Capture the cell that displays the provided text and extract its (x, y) central coordinate. 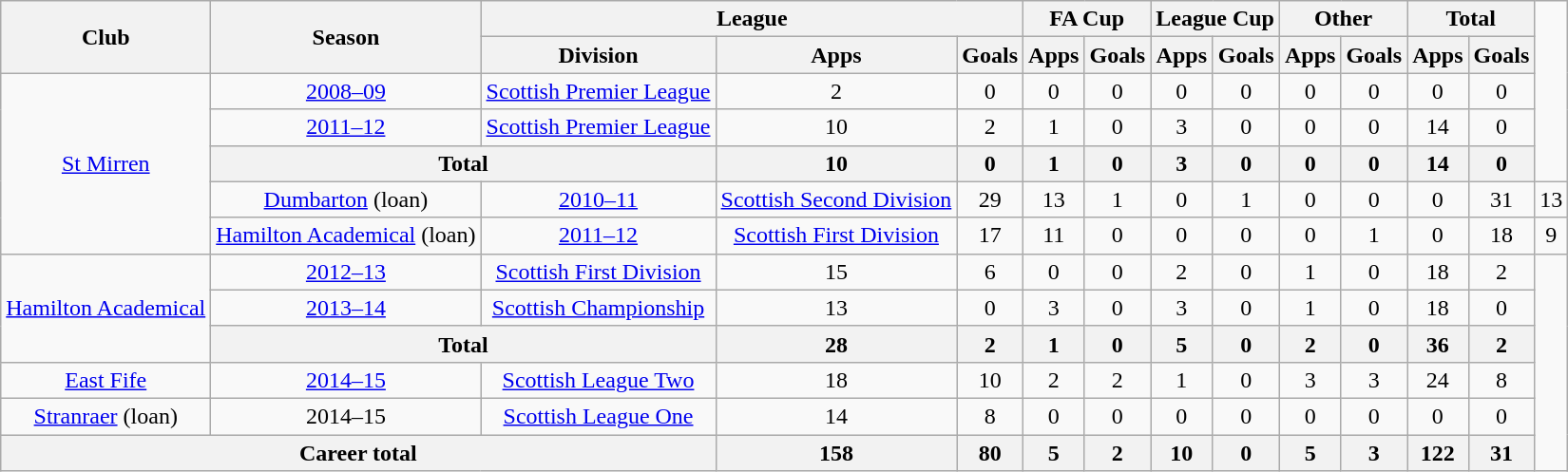
6 (990, 272)
Hamilton Academical (106, 308)
17 (990, 236)
2008–09 (346, 91)
Scottish Second Division (836, 199)
80 (990, 453)
122 (1438, 453)
Stranraer (loan) (106, 416)
Other (1343, 19)
League (752, 19)
Club (106, 37)
Career total (358, 453)
Scottish League One (599, 416)
League Cup (1215, 19)
St Mirren (106, 163)
Dumbarton (loan) (346, 199)
15 (836, 272)
9 (1551, 236)
158 (836, 453)
Season (346, 37)
East Fife (106, 380)
Hamilton Academical (loan) (346, 236)
2013–14 (346, 308)
Division (599, 55)
Scottish Championship (599, 308)
2010–11 (599, 199)
11 (1054, 236)
Scottish League Two (599, 380)
24 (1438, 380)
28 (836, 344)
2012–13 (346, 272)
36 (1438, 344)
29 (990, 199)
FA Cup (1087, 19)
